For the text-containing cell, return its midpoint in (x, y) coordinate format. 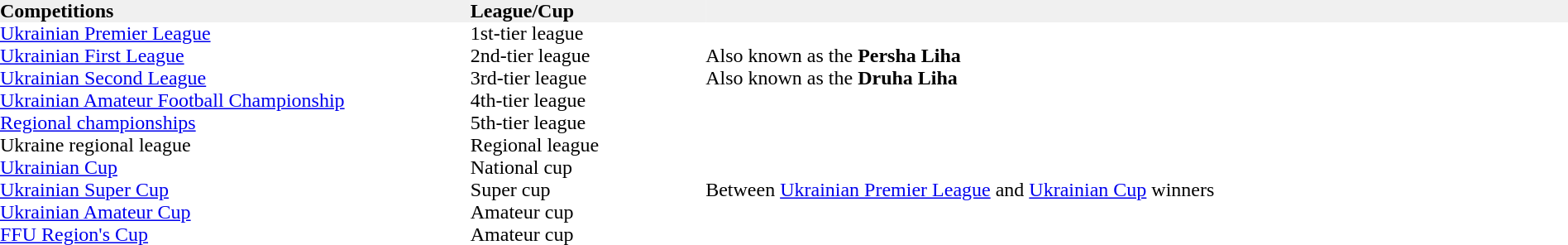
Also known as the Persha Liha (1136, 56)
Super cup (588, 190)
Ukraine regional league (235, 146)
League/Cup (588, 12)
Ukrainian Amateur Cup (235, 212)
3rd-tier league (588, 78)
Also known as the Druha Liha (1136, 78)
2nd-tier league (588, 56)
5th-tier league (588, 122)
Ukrainian Amateur Football Championship (235, 101)
Regional league (588, 146)
Competitions (235, 12)
Ukrainian Super Cup (235, 190)
Ukrainian Premier League (235, 33)
Amateur cup (588, 212)
Ukrainian Second League (235, 78)
Regional championships (235, 122)
Between Ukrainian Premier League and Ukrainian Cup winners (1136, 190)
4th-tier league (588, 101)
National cup (588, 167)
Ukrainian First League (235, 56)
1st-tier league (588, 33)
Ukrainian Cup (235, 167)
